Scan for the cell matching the given text and deliver its (X, Y) coordinate at center. 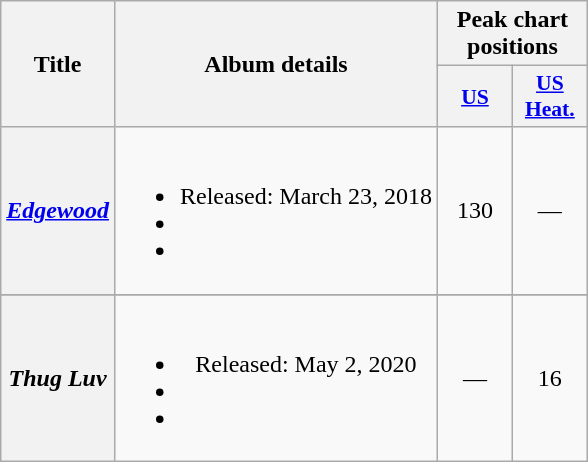
Thug Luv (58, 378)
16 (550, 378)
Released: March 23, 2018 (276, 210)
Title (58, 64)
Released: May 2, 2020 (276, 378)
USHeat. (550, 96)
Peak chart positions (512, 34)
Edgewood (58, 210)
US (474, 96)
Album details (276, 64)
130 (474, 210)
